Extract the [x, y] coordinate from the center of the cell holding the provided text.  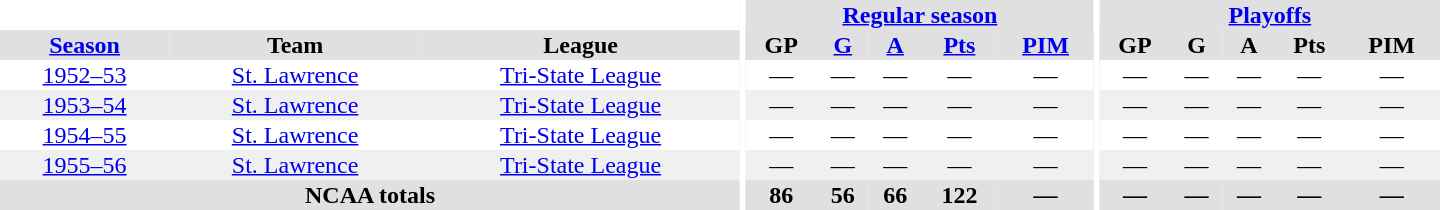
Team [295, 45]
86 [782, 195]
1953–54 [84, 105]
Season [84, 45]
Regular season [920, 15]
1952–53 [84, 75]
56 [843, 195]
League [580, 45]
122 [959, 195]
NCAA totals [370, 195]
66 [895, 195]
1954–55 [84, 135]
Playoffs [1270, 15]
1955–56 [84, 165]
